For the text-containing cell, return its midpoint in [x, y] coordinate format. 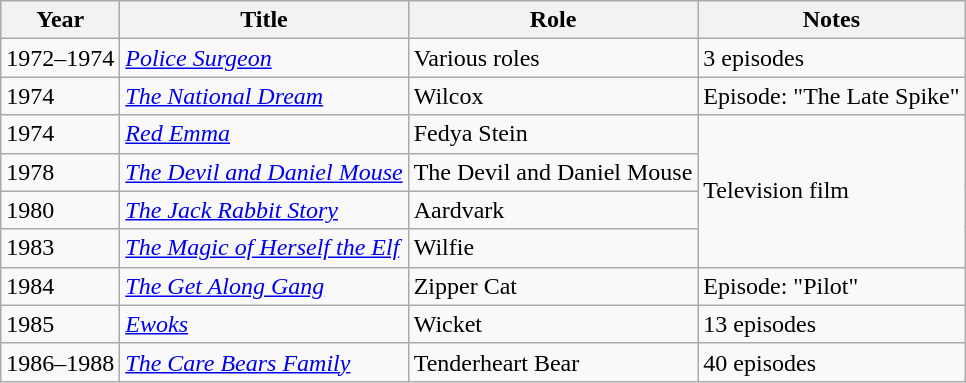
The Get Along Gang [264, 286]
1978 [60, 172]
40 episodes [832, 362]
The Care Bears Family [264, 362]
Aardvark [553, 210]
13 episodes [832, 324]
Notes [832, 20]
Role [553, 20]
Red Emma [264, 134]
Ewoks [264, 324]
The National Dream [264, 96]
The Magic of Herself the Elf [264, 248]
1985 [60, 324]
1986–1988 [60, 362]
Police Surgeon [264, 58]
1980 [60, 210]
Various roles [553, 58]
Zipper Cat [553, 286]
Wilfie [553, 248]
Wicket [553, 324]
Title [264, 20]
Year [60, 20]
Episode: "The Late Spike" [832, 96]
1983 [60, 248]
Wilcox [553, 96]
1984 [60, 286]
Episode: "Pilot" [832, 286]
Fedya Stein [553, 134]
Tenderheart Bear [553, 362]
1972–1974 [60, 58]
Television film [832, 191]
3 episodes [832, 58]
The Jack Rabbit Story [264, 210]
